From the cell containing the given text, extract its center point as (X, Y) coordinate. 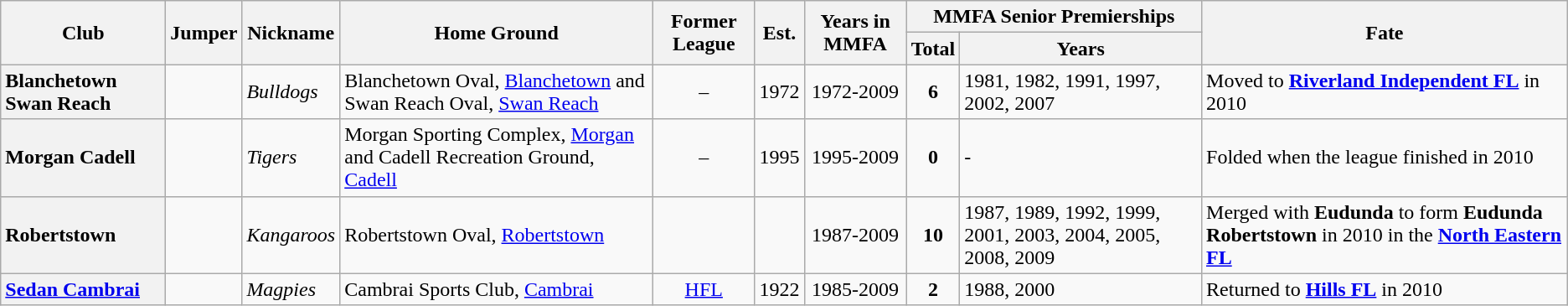
Robertstown (84, 235)
Club (84, 33)
1985-2009 (855, 289)
Cambrai Sports Club, Cambrai (497, 289)
Former League (704, 33)
Years in MMFA (855, 33)
Robertstown Oval, Robertstown (497, 235)
Est. (779, 33)
1922 (779, 289)
- (1081, 158)
Sedan Cambrai (84, 289)
2 (933, 289)
1995 (779, 158)
1988, 2000 (1081, 289)
Morgan Sporting Complex, Morgan and Cadell Recreation Ground, Cadell (497, 158)
6 (933, 92)
Jumper (204, 33)
Moved to Riverland Independent FL in 2010 (1385, 92)
Blanchetown Oval, Blanchetown and Swan Reach Oval, Swan Reach (497, 92)
Total (933, 49)
Years (1081, 49)
Folded when the league finished in 2010 (1385, 158)
Merged with Eudunda to form Eudunda Robertstown in 2010 in the North Eastern FL (1385, 235)
1981, 1982, 1991, 1997, 2002, 2007 (1081, 92)
Nickname (291, 33)
1995-2009 (855, 158)
1987, 1989, 1992, 1999, 2001, 2003, 2004, 2005, 2008, 2009 (1081, 235)
HFL (704, 289)
Blanchetown Swan Reach (84, 92)
10 (933, 235)
MMFA Senior Premierships (1054, 17)
Returned to Hills FL in 2010 (1385, 289)
Magpies (291, 289)
1972-2009 (855, 92)
Morgan Cadell (84, 158)
0 (933, 158)
Kangaroos (291, 235)
Home Ground (497, 33)
1987-2009 (855, 235)
Bulldogs (291, 92)
Fate (1385, 33)
Tigers (291, 158)
1972 (779, 92)
